Locate the cell with the specified text and output its [x, y] center coordinate. 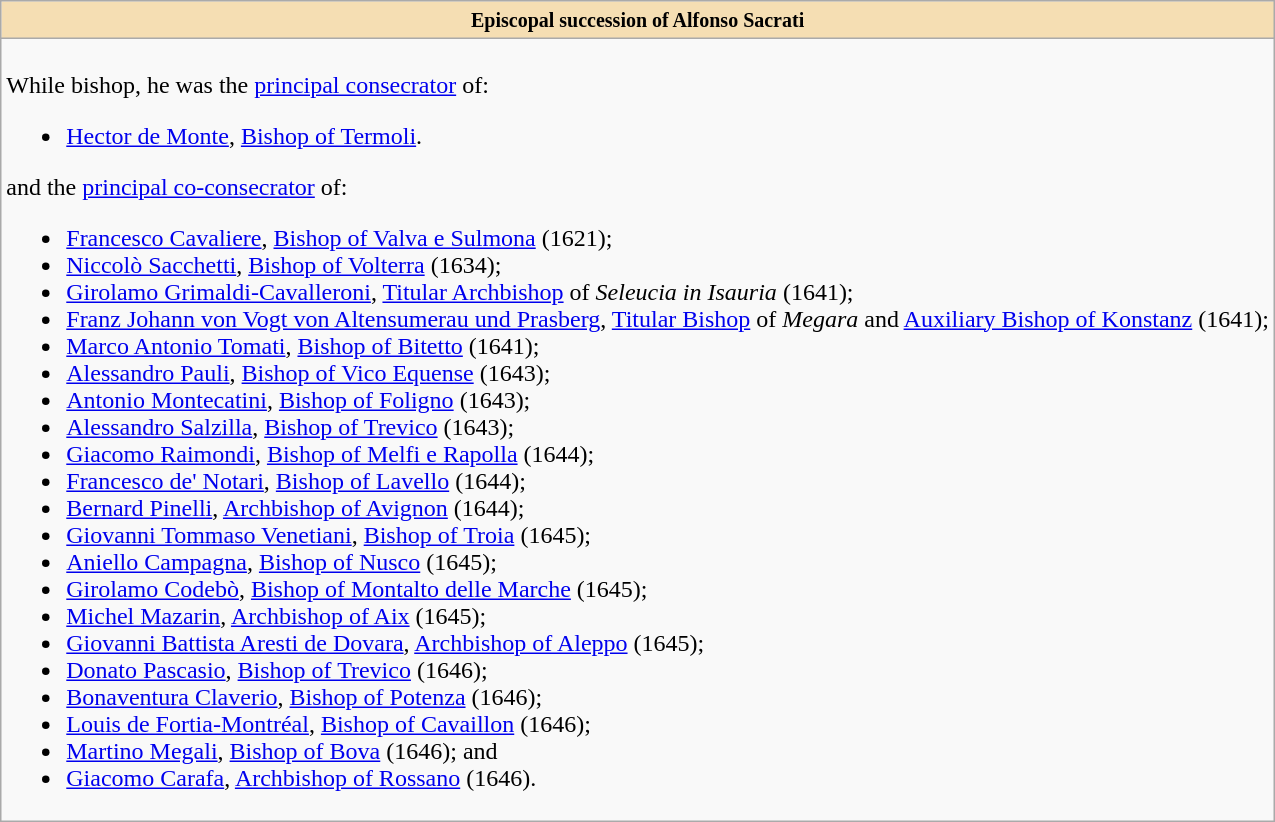
Episcopal succession of Alfonso Sacrati [638, 20]
